Return [X, Y] of the center of cell containing provided text 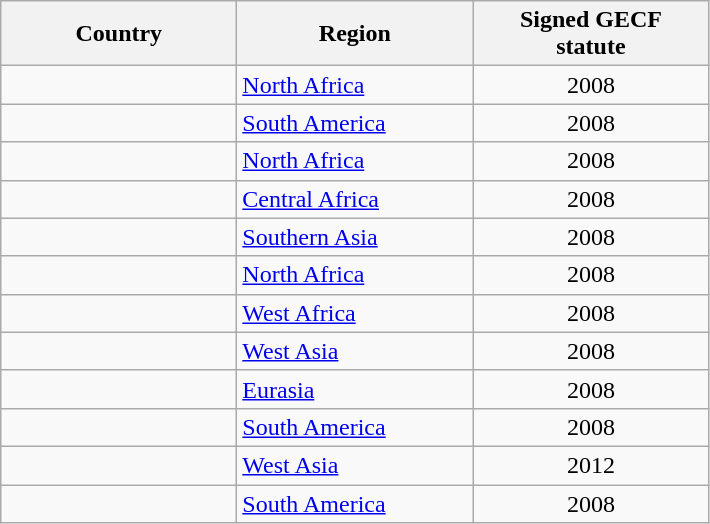
Eurasia [355, 389]
Country [119, 34]
Signed GECFstatute [591, 34]
2012 [591, 465]
West Africa [355, 313]
Central Africa [355, 199]
Southern Asia [355, 237]
Region [355, 34]
